Locate the cell with the specified text and output its [X, Y] center coordinate. 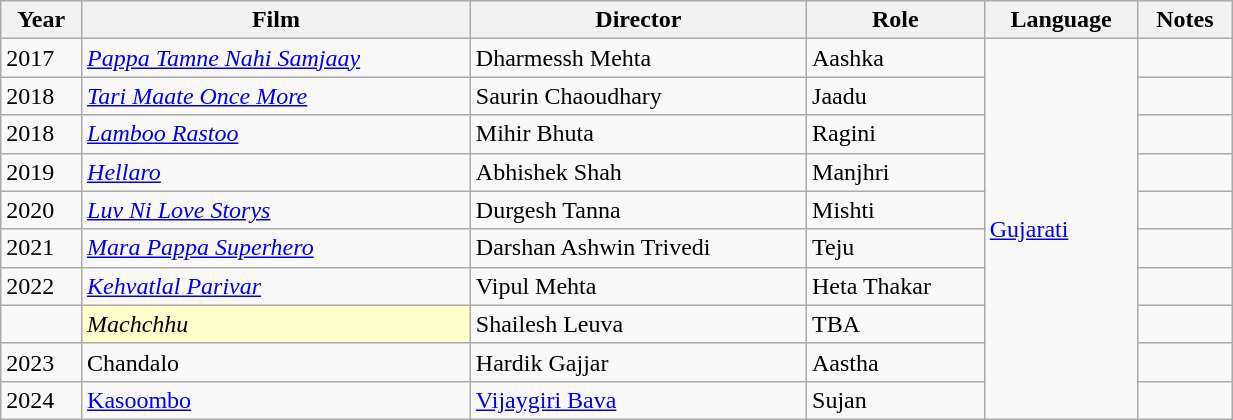
Pappa Tamne Nahi Samjaay [276, 58]
2024 [42, 400]
Role [896, 20]
Ragini [896, 134]
Sujan [896, 400]
Jaadu [896, 96]
Mara Pappa Superhero [276, 248]
Machchhu [276, 324]
2023 [42, 362]
Mihir Bhuta [638, 134]
Shailesh Leuva [638, 324]
Notes [1185, 20]
Kasoombo [276, 400]
Director [638, 20]
2017 [42, 58]
Darshan Ashwin Trivedi [638, 248]
Language [1061, 20]
Kehvatlal Parivar [276, 286]
Film [276, 20]
Luv Ni Love Storys [276, 210]
Chandalo [276, 362]
2019 [42, 172]
Durgesh Tanna [638, 210]
Aastha [896, 362]
Abhishek Shah [638, 172]
Teju [896, 248]
Vipul Mehta [638, 286]
Year [42, 20]
Hellaro [276, 172]
Hardik Gajjar [638, 362]
Mishti [896, 210]
Dharmessh Mehta [638, 58]
Gujarati [1061, 230]
Lamboo Rastoo [276, 134]
Vijaygiri Bava [638, 400]
2020 [42, 210]
TBA [896, 324]
Heta Thakar [896, 286]
Tari Maate Once More [276, 96]
2021 [42, 248]
Manjhri [896, 172]
2022 [42, 286]
Saurin Chaoudhary [638, 96]
Aashka [896, 58]
